Output the [x, y] coordinate of the center of the cell containing the given text.  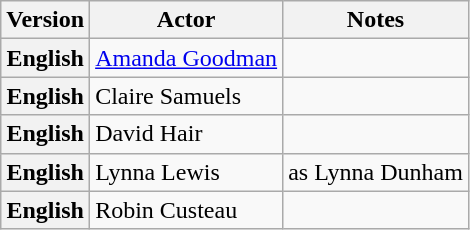
Actor [186, 20]
Robin Custeau [186, 210]
Amanda Goodman [186, 58]
Notes [376, 20]
as Lynna Dunham [376, 172]
David Hair [186, 134]
Lynna Lewis [186, 172]
Claire Samuels [186, 96]
Version [46, 20]
